Search for the cell housing the specified text and yield its (x, y) center coordinate. 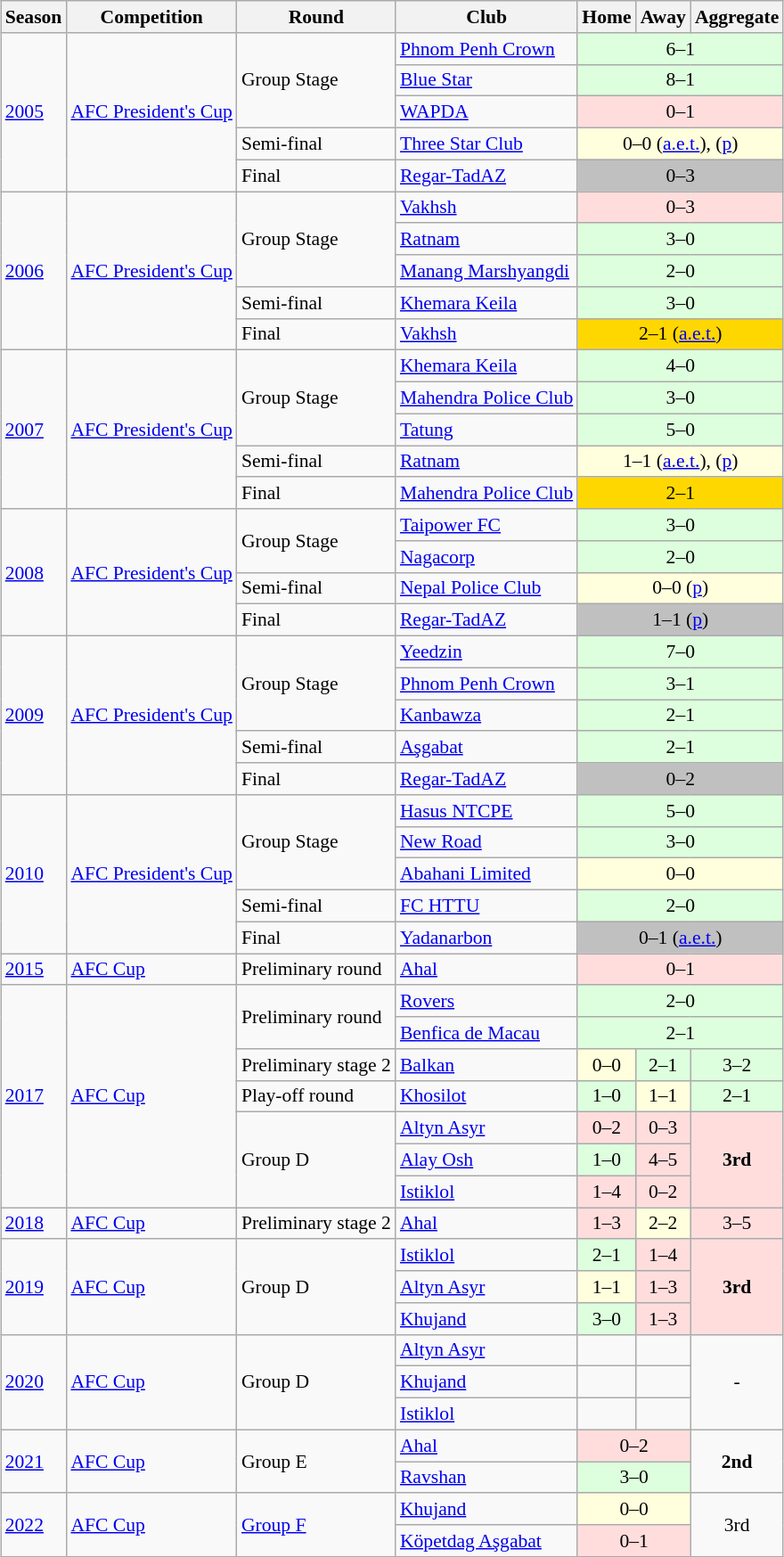
7–0 (681, 651)
Köpetdag Aşgabat (486, 1541)
3–5 (737, 1223)
2010 (34, 873)
Nepal Police Club (486, 588)
Round (316, 17)
Alay Osh (486, 1160)
2022 (34, 1524)
6–1 (681, 48)
2006 (34, 270)
Play-off round (316, 1096)
2017 (34, 1096)
Balkan (486, 1064)
Benfica de Macau (486, 1033)
Kanbawza (486, 715)
- (737, 1381)
0–0 (a.e.t.), (p) (681, 143)
Home (606, 17)
0–1 (a.e.t.) (681, 938)
1–1 (p) (681, 620)
Group E (316, 1462)
Three Star Club (486, 143)
Club (486, 17)
1–1 (a.e.t.), (p) (681, 462)
2nd (737, 1462)
2–2 (663, 1223)
Abahani Limited (486, 874)
FC HTTU (486, 906)
Yadanarbon (486, 938)
Aşgabat (486, 747)
8–1 (681, 80)
3–1 (681, 684)
2009 (34, 715)
2007 (34, 430)
Rovers (486, 1001)
2020 (34, 1381)
Tatung (486, 430)
Taipower FC (486, 525)
Manang Marshyangdi (486, 271)
Season (34, 17)
2–1 (a.e.t.) (681, 334)
Away (663, 17)
4–0 (681, 366)
0–0 (p) (681, 588)
New Road (486, 842)
3–2 (737, 1064)
2021 (34, 1462)
Khosilot (486, 1096)
WAPDA (486, 112)
2005 (34, 111)
Nagacorp (486, 556)
2019 (34, 1287)
Yeedzin (486, 651)
2018 (34, 1223)
Ravshan (486, 1478)
Group F (316, 1524)
Aggregate (737, 17)
Competition (151, 17)
2015 (34, 970)
Hasus NTCPE (486, 810)
4–5 (663, 1160)
2008 (34, 572)
Blue Star (486, 80)
